Identify which cell holds the provided text, then report its [x, y] central coordinate. 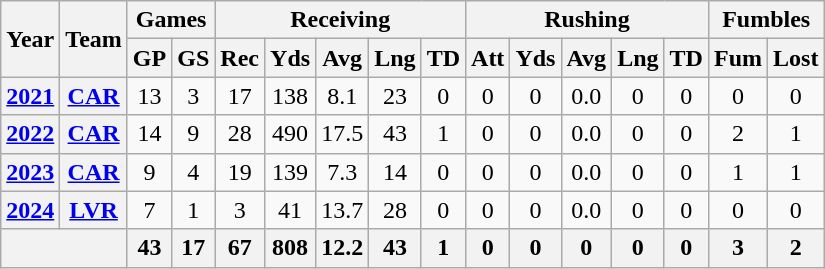
23 [395, 96]
12.2 [342, 248]
Fumbles [766, 20]
808 [290, 248]
LVR [94, 210]
Att [488, 58]
490 [290, 134]
2021 [30, 96]
7.3 [342, 172]
Receiving [340, 20]
67 [240, 248]
17.5 [342, 134]
Fum [738, 58]
138 [290, 96]
Team [94, 39]
GP [149, 58]
Lost [796, 58]
19 [240, 172]
13 [149, 96]
GS [194, 58]
2024 [30, 210]
7 [149, 210]
4 [194, 172]
Rec [240, 58]
2022 [30, 134]
2023 [30, 172]
Year [30, 39]
Rushing [588, 20]
8.1 [342, 96]
Games [170, 20]
41 [290, 210]
13.7 [342, 210]
139 [290, 172]
